Find where the given text appears and provide that cell's center as (X, Y) coordinate. 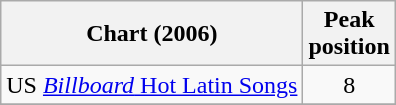
US Billboard Hot Latin Songs (152, 85)
Chart (2006) (152, 34)
Peakposition (349, 34)
8 (349, 85)
